Find where the given text appears and provide that cell's center as (x, y) coordinate. 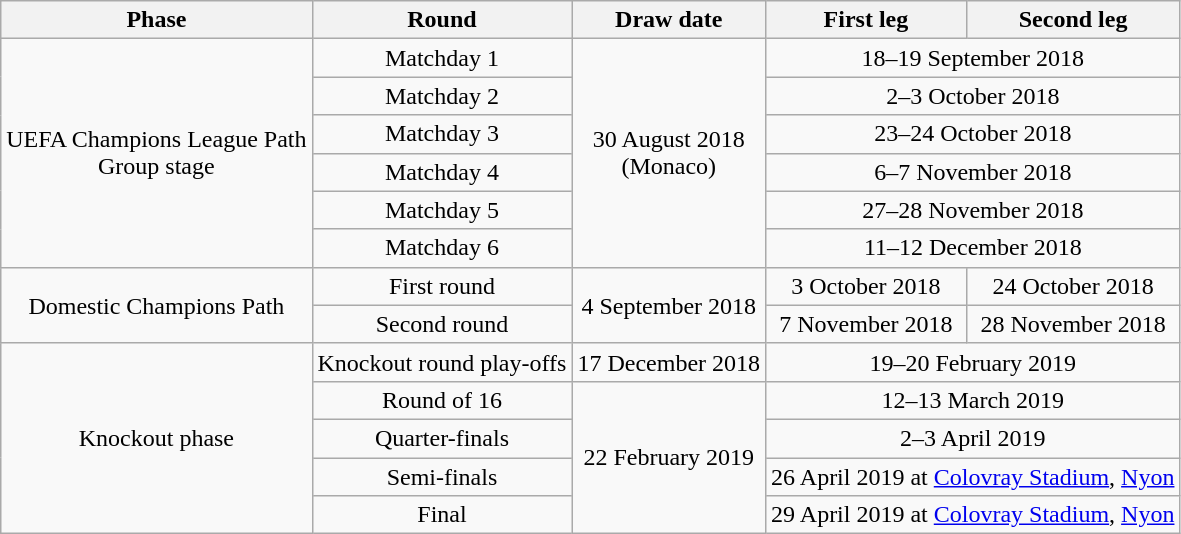
Knockout phase (156, 438)
Domestic Champions Path (156, 305)
7 November 2018 (866, 324)
11–12 December 2018 (973, 248)
Final (442, 515)
Matchday 5 (442, 210)
Round (442, 20)
6–7 November 2018 (973, 172)
30 August 2018(Monaco) (669, 153)
17 December 2018 (669, 362)
Second round (442, 324)
27–28 November 2018 (973, 210)
22 February 2019 (669, 457)
Matchday 3 (442, 134)
Second leg (1073, 20)
Matchday 6 (442, 248)
Quarter-finals (442, 438)
Round of 16 (442, 400)
18–19 September 2018 (973, 58)
3 October 2018 (866, 286)
Knockout round play-offs (442, 362)
Matchday 4 (442, 172)
12–13 March 2019 (973, 400)
Matchday 2 (442, 96)
29 April 2019 at Colovray Stadium, Nyon (973, 515)
24 October 2018 (1073, 286)
19–20 February 2019 (973, 362)
Phase (156, 20)
UEFA Champions League PathGroup stage (156, 153)
First round (442, 286)
23–24 October 2018 (973, 134)
Matchday 1 (442, 58)
26 April 2019 at Colovray Stadium, Nyon (973, 477)
2–3 October 2018 (973, 96)
4 September 2018 (669, 305)
2–3 April 2019 (973, 438)
First leg (866, 20)
28 November 2018 (1073, 324)
Draw date (669, 20)
Semi-finals (442, 477)
